Search for the cell housing the specified text and yield its (x, y) center coordinate. 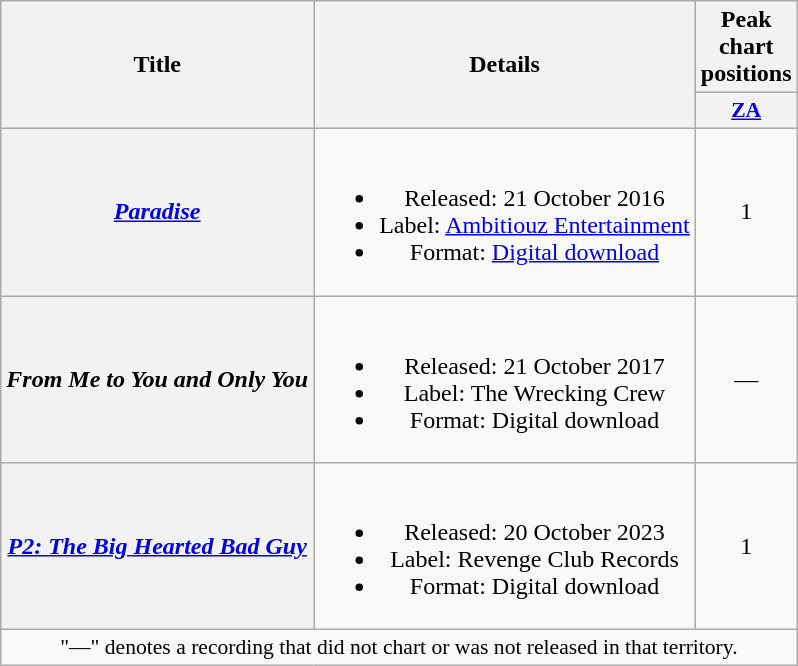
— (746, 380)
"—" denotes a recording that did not chart or was not released in that territory. (399, 648)
Paradise (158, 212)
Details (505, 65)
ZA (746, 111)
Released: 21 October 2016Label: Ambitiouz EntertainmentFormat: Digital download (505, 212)
Peak chart positions (746, 47)
P2: The Big Hearted Bad Guy (158, 546)
Released: 20 October 2023Label: Revenge Club RecordsFormat: Digital download (505, 546)
From Me to You and Only You (158, 380)
Released: 21 October 2017Label: The Wrecking CrewFormat: Digital download (505, 380)
Title (158, 65)
